From the cell containing the given text, extract its center point as (x, y) coordinate. 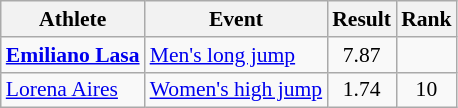
Lorena Aires (73, 90)
Women's high jump (236, 90)
10 (426, 90)
Athlete (73, 19)
Event (236, 19)
Emiliano Lasa (73, 55)
1.74 (362, 90)
Rank (426, 19)
7.87 (362, 55)
Result (362, 19)
Men's long jump (236, 55)
